Extract the (x, y) coordinate from the center of the cell holding the provided text.  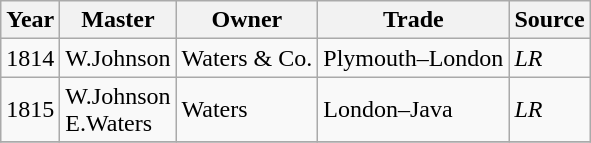
Waters & Co. (247, 58)
1814 (30, 58)
Trade (414, 20)
Waters (247, 110)
Master (118, 20)
1815 (30, 110)
W.JohnsonE.Waters (118, 110)
Source (550, 20)
W.Johnson (118, 58)
London–Java (414, 110)
Year (30, 20)
Plymouth–London (414, 58)
Owner (247, 20)
